Scan for the cell matching the given text and deliver its (x, y) coordinate at center. 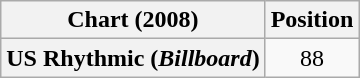
Chart (2008) (133, 20)
88 (312, 58)
US Rhythmic (Billboard) (133, 58)
Position (312, 20)
